Extract the [x, y] coordinate from the center of the cell holding the provided text.  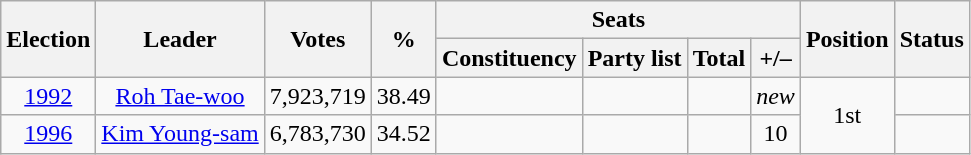
38.49 [404, 96]
Leader [180, 39]
34.52 [404, 134]
1992 [48, 96]
1st [847, 115]
Party list [634, 58]
Seats [618, 20]
Constituency [509, 58]
7,923,719 [318, 96]
Election [48, 39]
10 [776, 134]
% [404, 39]
6,783,730 [318, 134]
+/– [776, 58]
Total [719, 58]
Position [847, 39]
Votes [318, 39]
1996 [48, 134]
Status [932, 39]
Roh Tae-woo [180, 96]
new [776, 96]
Kim Young-sam [180, 134]
